Locate the cell with the specified text and output its (X, Y) center coordinate. 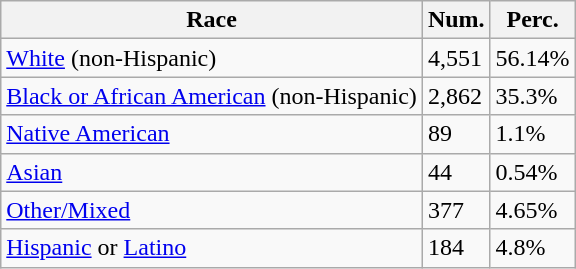
44 (456, 172)
2,862 (456, 96)
Perc. (532, 20)
Asian (212, 172)
89 (456, 134)
4.65% (532, 210)
35.3% (532, 96)
Hispanic or Latino (212, 248)
Num. (456, 20)
377 (456, 210)
Black or African American (non-Hispanic) (212, 96)
56.14% (532, 58)
Race (212, 20)
4,551 (456, 58)
White (non-Hispanic) (212, 58)
0.54% (532, 172)
Other/Mixed (212, 210)
Native American (212, 134)
4.8% (532, 248)
184 (456, 248)
1.1% (532, 134)
